Detect which cell encompasses the target text, then output its (X, Y) center coordinate. 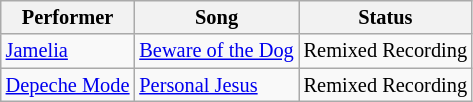
Jamelia (68, 51)
Personal Jesus (216, 85)
Beware of the Dog (216, 51)
Depeche Mode (68, 85)
Performer (68, 17)
Song (216, 17)
Status (386, 17)
